Identify which cell holds the provided text, then report its (X, Y) central coordinate. 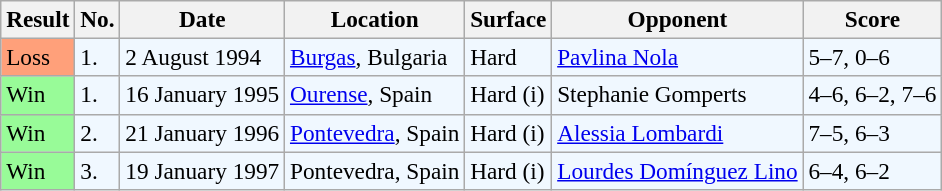
Alessia Lombardi (678, 133)
Lourdes Domínguez Lino (678, 170)
16 January 1995 (202, 95)
No. (98, 19)
Pavlina Nola (678, 57)
21 January 1996 (202, 133)
Surface (508, 19)
Stephanie Gomperts (678, 95)
Result (38, 19)
2 August 1994 (202, 57)
Burgas, Bulgaria (375, 57)
4–6, 6–2, 7–6 (872, 95)
6–4, 6–2 (872, 170)
5–7, 0–6 (872, 57)
2. (98, 133)
Ourense, Spain (375, 95)
Date (202, 19)
19 January 1997 (202, 170)
Loss (38, 57)
Opponent (678, 19)
Location (375, 19)
Hard (508, 57)
Score (872, 19)
3. (98, 170)
7–5, 6–3 (872, 133)
